Scan for the cell matching the given text and deliver its [X, Y] coordinate at center. 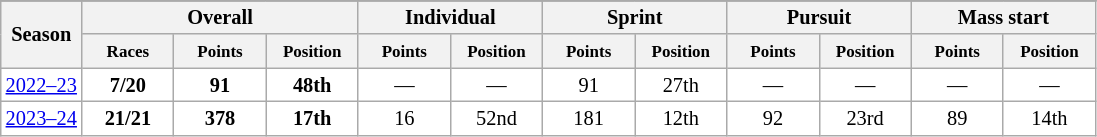
7/20 [128, 85]
2023–24 [42, 118]
16 [404, 118]
Overall [220, 17]
Sprint [635, 17]
48th [312, 85]
378 [220, 118]
89 [957, 118]
14th [1049, 118]
Individual [450, 17]
12th [681, 118]
21/21 [128, 118]
92 [773, 118]
181 [589, 118]
17th [312, 118]
23rd [865, 118]
Pursuit [819, 17]
27th [681, 85]
Season [42, 34]
2022–23 [42, 85]
52nd [496, 118]
Mass start [1003, 17]
Races [128, 51]
